Scan for the cell matching the given text and deliver its [x, y] coordinate at center. 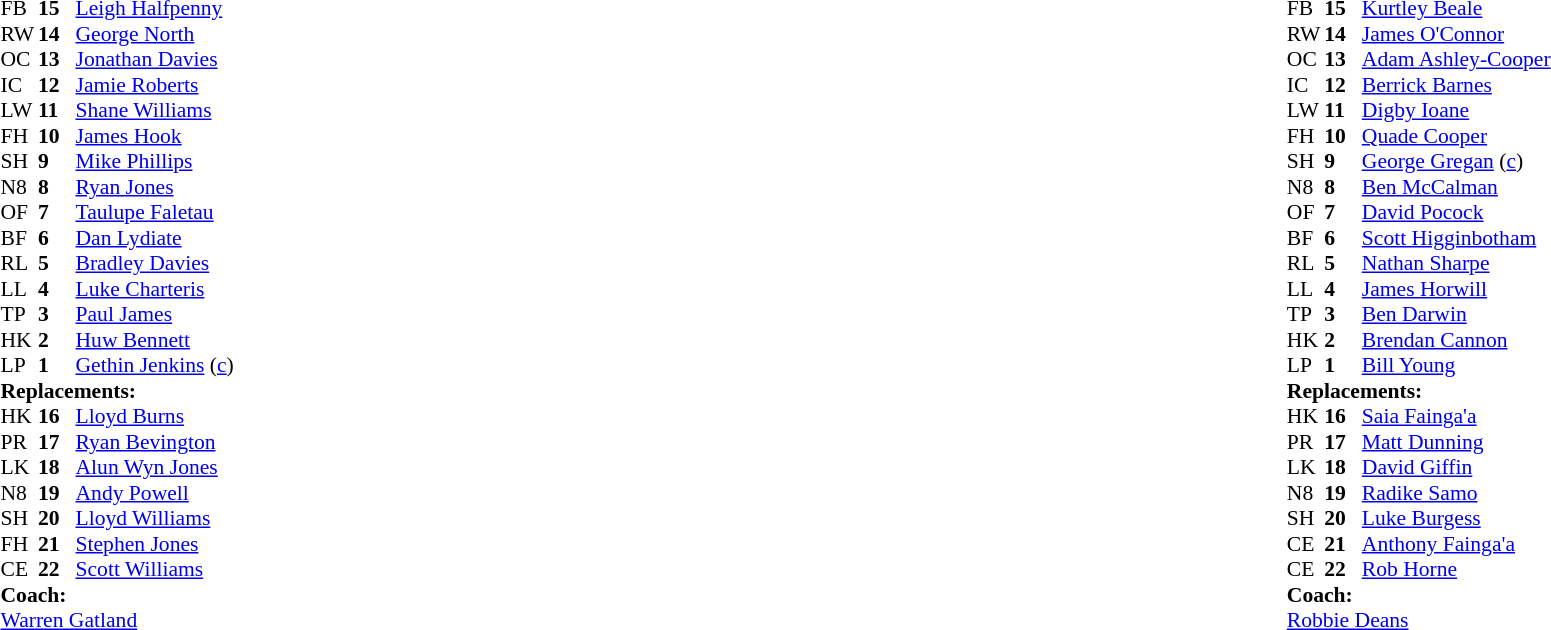
Matt Dunning [1456, 442]
Luke Burgess [1456, 519]
Ryan Jones [155, 187]
Paul James [155, 315]
Stephen Jones [155, 544]
Nathan Sharpe [1456, 263]
David Giffin [1456, 467]
Brendan Cannon [1456, 340]
Lloyd Williams [155, 519]
Bill Young [1456, 365]
Huw Bennett [155, 340]
George North [155, 34]
Jamie Roberts [155, 85]
Alun Wyn Jones [155, 467]
Ben Darwin [1456, 315]
Digby Ioane [1456, 111]
Andy Powell [155, 493]
Scott Williams [155, 569]
David Pocock [1456, 213]
Bradley Davies [155, 263]
Shane Williams [155, 111]
Ryan Bevington [155, 442]
Dan Lydiate [155, 238]
Luke Charteris [155, 289]
Quade Cooper [1456, 136]
Rob Horne [1456, 569]
Scott Higginbotham [1456, 238]
George Gregan (c) [1456, 161]
James Hook [155, 136]
James O'Connor [1456, 34]
Anthony Fainga'a [1456, 544]
Lloyd Burns [155, 417]
James Horwill [1456, 289]
Jonathan Davies [155, 59]
Saia Fainga'a [1456, 417]
Berrick Barnes [1456, 85]
Gethin Jenkins (c) [155, 365]
Taulupe Faletau [155, 213]
Radike Samo [1456, 493]
Ben McCalman [1456, 187]
Adam Ashley-Cooper [1456, 59]
Mike Phillips [155, 161]
